Determine the (x, y) coordinate at the center of the cell enclosing the given text.  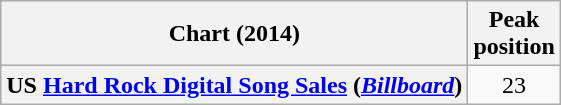
23 (514, 85)
US Hard Rock Digital Song Sales (Billboard) (234, 85)
Peakposition (514, 34)
Chart (2014) (234, 34)
